Identify which cell holds the provided text, then report its [X, Y] central coordinate. 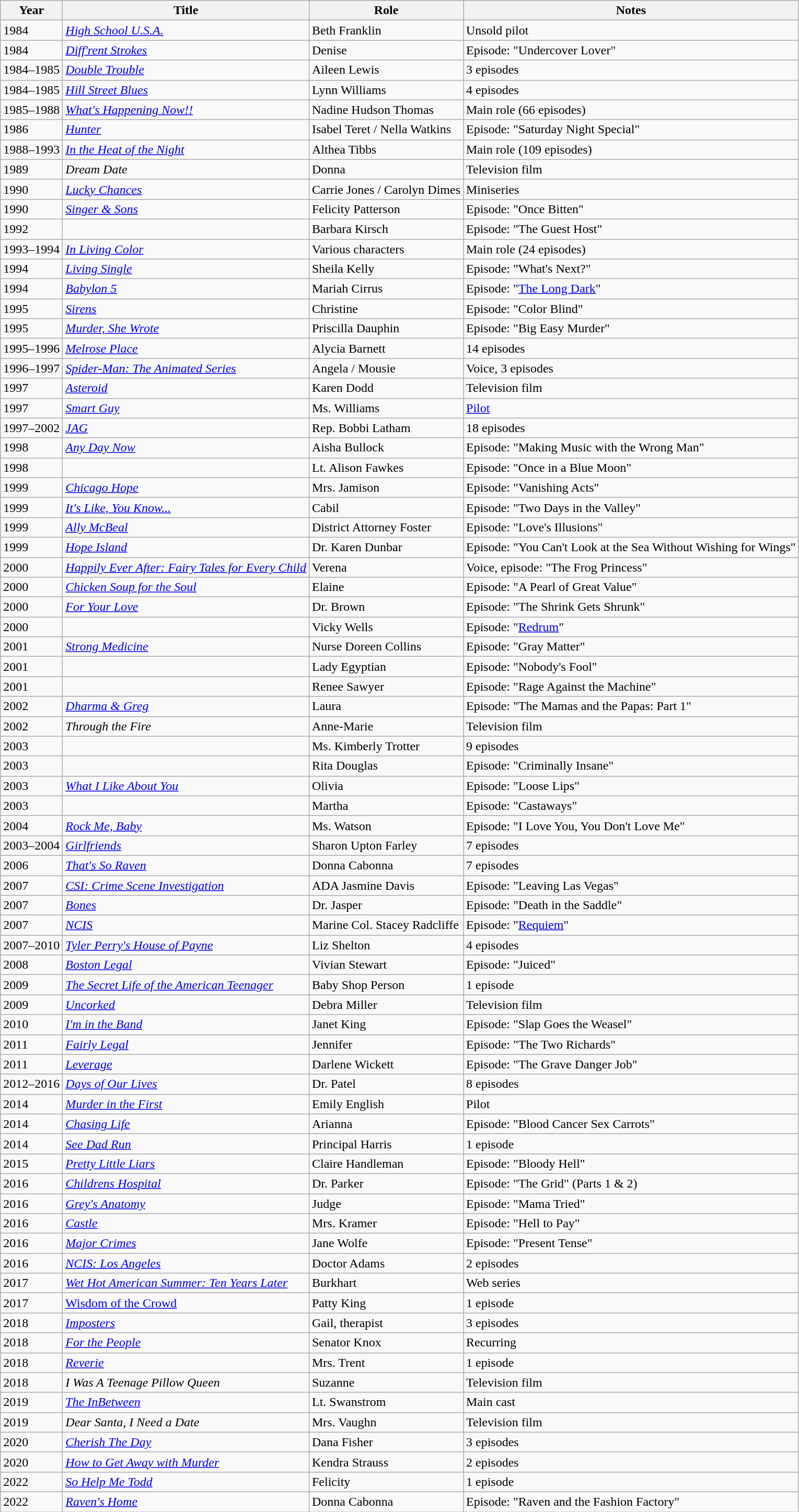
Episode: "Requiem" [631, 925]
Sirens [186, 309]
Babylon 5 [186, 289]
What I Like About You [186, 786]
2006 [31, 865]
District Attorney Foster [386, 527]
What's Happening Now!! [186, 110]
Doctor Adams [386, 1263]
Reverie [186, 1363]
Pretty Little Liars [186, 1164]
Ms. Kimberly Trotter [386, 746]
Episode: "Castaways" [631, 806]
Christine [386, 309]
Lady Egyptian [386, 667]
Voice, episode: "The Frog Princess" [631, 567]
Debra Miller [386, 1005]
Episode: "The Long Dark" [631, 289]
1993–1994 [31, 249]
Murder, She Wrote [186, 329]
Beth Franklin [386, 30]
Judge [386, 1203]
Dr. Parker [386, 1183]
Dr. Karen Dunbar [386, 547]
Sharon Upton Farley [386, 845]
Lynn Williams [386, 90]
Episode: "Making Music with the Wrong Man" [631, 448]
Felicity Patterson [386, 209]
NCIS: Los Angeles [186, 1263]
Vicky Wells [386, 627]
Spider-Man: The Animated Series [186, 368]
Mrs. Vaughn [386, 1422]
In Living Color [186, 249]
Episode: "Blood Cancer Sex Carrots" [631, 1124]
Baby Shop Person [386, 985]
Living Single [186, 269]
1988–1993 [31, 149]
Episode: "Rage Against the Machine" [631, 687]
Episode: "I Love You, You Don't Love Me" [631, 825]
Althea Tibbs [386, 149]
Dream Date [186, 169]
Anne-Marie [386, 726]
Main role (66 episodes) [631, 110]
The InBetween [186, 1402]
2010 [31, 1025]
Episode: "Two Days in the Valley" [631, 507]
Imposters [186, 1323]
Episode: "Redrum" [631, 627]
So Help Me Todd [186, 1482]
2003–2004 [31, 845]
1986 [31, 130]
Principal Harris [386, 1144]
8 episodes [631, 1084]
Bones [186, 905]
Episode: "Raven and the Fashion Factory" [631, 1502]
Main cast [631, 1402]
Marine Col. Stacey Radcliffe [386, 925]
Liz Shelton [386, 945]
1992 [31, 229]
2015 [31, 1164]
Uncorked [186, 1005]
Ms. Watson [386, 825]
Cherish The Day [186, 1442]
In the Heat of the Night [186, 149]
Happily Ever After: Fairy Tales for Every Child [186, 567]
Laura [386, 706]
Through the Fire [186, 726]
Episode: "The Grave Danger Job" [631, 1064]
Arianna [386, 1124]
Dana Fisher [386, 1442]
Mrs. Kramer [386, 1224]
Episode: "Love's Illusions" [631, 527]
Castle [186, 1224]
Dear Santa, I Need a Date [186, 1422]
Episode: "The Grid" (Parts 1 & 2) [631, 1183]
Darlene Wickett [386, 1064]
The Secret Life of the American Teenager [186, 985]
Rep. Bobbi Latham [386, 428]
1989 [31, 169]
Aileen Lewis [386, 70]
Dr. Patel [386, 1084]
Melrose Place [186, 348]
NCIS [186, 925]
Grey's Anatomy [186, 1203]
Priscilla Dauphin [386, 329]
Episode: "Once Bitten" [631, 209]
Boston Legal [186, 965]
Rock Me, Baby [186, 825]
Episode: "Leaving Las Vegas" [631, 886]
Episode: "Gray Matter" [631, 647]
Chicago Hope [186, 487]
Voice, 3 episodes [631, 368]
Notes [631, 10]
Title [186, 10]
See Dad Run [186, 1144]
Episode: "Present Tense" [631, 1243]
Childrens Hospital [186, 1183]
Dr. Brown [386, 607]
Unsold pilot [631, 30]
Senator Knox [386, 1343]
Role [386, 10]
Episode: "Nobody's Fool" [631, 667]
Episode: "Hell to Pay" [631, 1224]
18 episodes [631, 428]
Episode: "Vanishing Acts" [631, 487]
Episode: "Once in a Blue Moon" [631, 468]
Mrs. Trent [386, 1363]
Elaine [386, 587]
Angela / Mousie [386, 368]
Episode: "Loose Lips" [631, 786]
Main role (24 episodes) [631, 249]
Carrie Jones / Carolyn Dimes [386, 189]
How to Get Away with Murder [186, 1462]
Alycia Barnett [386, 348]
Mariah Cirrus [386, 289]
Karen Dodd [386, 388]
Murder in the First [186, 1104]
Diff'rent Strokes [186, 50]
Any Day Now [186, 448]
CSI: Crime Scene Investigation [186, 886]
High School U.S.A. [186, 30]
Gail, therapist [386, 1323]
Tyler Perry's House of Payne [186, 945]
Episode: "The Mamas and the Papas: Part 1" [631, 706]
Episode: "Criminally Insane" [631, 766]
Sheila Kelly [386, 269]
Nadine Hudson Thomas [386, 110]
Web series [631, 1283]
Verena [386, 567]
Cabil [386, 507]
Felicity [386, 1482]
Episode: "The Shrink Gets Shrunk" [631, 607]
Martha [386, 806]
Nurse Doreen Collins [386, 647]
Episode: "A Pearl of Great Value" [631, 587]
Fairly Legal [186, 1044]
9 episodes [631, 746]
Episode: "Bloody Hell" [631, 1164]
Janet King [386, 1025]
Episode: "Mama Tried" [631, 1203]
Episode: "The Two Richards" [631, 1044]
Episode: "Saturday Night Special" [631, 130]
Miniseries [631, 189]
Hill Street Blues [186, 90]
Episode: "Juiced" [631, 965]
Smart Guy [186, 408]
Ms. Williams [386, 408]
Isabel Teret / Nella Watkins [386, 130]
Donna [386, 169]
Episode: "What's Next?" [631, 269]
2008 [31, 965]
Episode: "Death in the Saddle" [631, 905]
Wet Hot American Summer: Ten Years Later [186, 1283]
Lucky Chances [186, 189]
Chicken Soup for the Soul [186, 587]
Vivian Stewart [386, 965]
Episode: "The Guest Host" [631, 229]
1996–1997 [31, 368]
Denise [386, 50]
Suzanne [386, 1382]
Dharma & Greg [186, 706]
Episode: "Big Easy Murder" [631, 329]
It's Like, You Know... [186, 507]
ADA Jasmine Davis [386, 886]
Lt. Swanstrom [386, 1402]
Jennifer [386, 1044]
1985–1988 [31, 110]
Episode: "Slap Goes the Weasel" [631, 1025]
Episode: "You Can't Look at the Sea Without Wishing for Wings" [631, 547]
I Was A Teenage Pillow Queen [186, 1382]
Ally McBeal [186, 527]
Girlfriends [186, 845]
That's So Raven [186, 865]
Dr. Jasper [386, 905]
2004 [31, 825]
Main role (109 episodes) [631, 149]
1995–1996 [31, 348]
I'm in the Band [186, 1025]
Episode: "Color Blind" [631, 309]
Emily English [386, 1104]
1997–2002 [31, 428]
Singer & Sons [186, 209]
Episode: "Undercover Lover" [631, 50]
14 episodes [631, 348]
Major Crimes [186, 1243]
Rita Douglas [386, 766]
Patty King [386, 1303]
Hunter [186, 130]
Year [31, 10]
Lt. Alison Fawkes [386, 468]
Wisdom of the Crowd [186, 1303]
Hope Island [186, 547]
Burkhart [386, 1283]
2012–2016 [31, 1084]
Renee Sawyer [386, 687]
Recurring [631, 1343]
Kendra Strauss [386, 1462]
Double Trouble [186, 70]
Olivia [386, 786]
Jane Wolfe [386, 1243]
Claire Handleman [386, 1164]
Leverage [186, 1064]
Various characters [386, 249]
Mrs. Jamison [386, 487]
Days of Our Lives [186, 1084]
For the People [186, 1343]
Barbara Kirsch [386, 229]
Aisha Bullock [386, 448]
2007–2010 [31, 945]
JAG [186, 428]
Asteroid [186, 388]
Chasing Life [186, 1124]
Strong Medicine [186, 647]
For Your Love [186, 607]
Raven's Home [186, 1502]
